Return [x, y] of the center of cell containing provided text 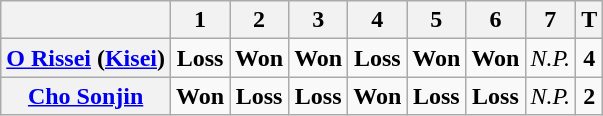
3 [318, 20]
6 [496, 20]
O Rissei (Kisei) [86, 58]
7 [550, 20]
5 [436, 20]
1 [200, 20]
T [590, 20]
Cho Sonjin [86, 96]
